Identify which cell holds the provided text, then report its [x, y] central coordinate. 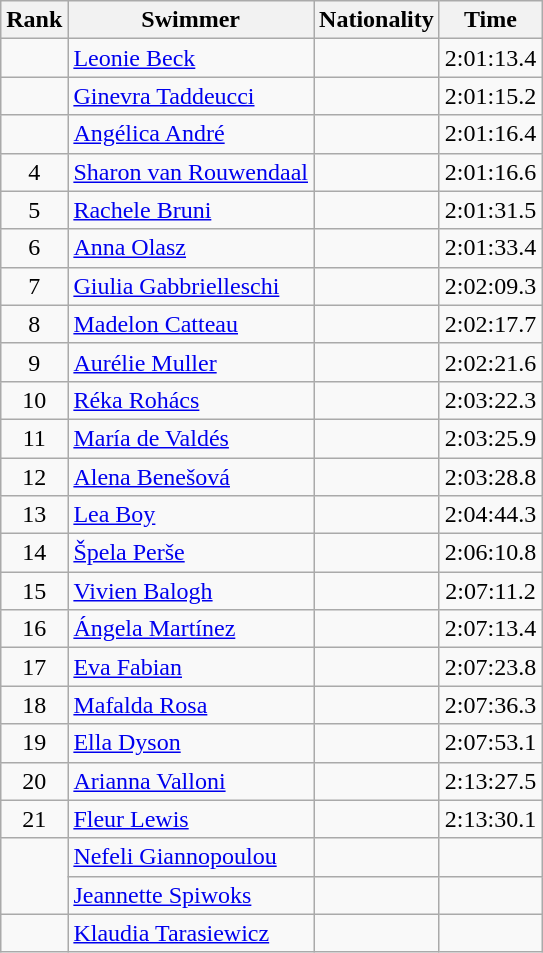
Anna Olasz [191, 248]
María de Valdés [191, 438]
2:01:33.4 [490, 248]
2:07:11.2 [490, 591]
2:07:53.1 [490, 743]
2:03:28.8 [490, 477]
2:03:22.3 [490, 400]
18 [34, 705]
2:01:15.2 [490, 96]
Fleur Lewis [191, 819]
8 [34, 324]
Ángela Martínez [191, 629]
Swimmer [191, 20]
2:01:31.5 [490, 210]
Angélica André [191, 134]
Ginevra Taddeucci [191, 96]
2:02:21.6 [490, 362]
Klaudia Tarasiewicz [191, 933]
5 [34, 210]
Giulia Gabbrielleschi [191, 286]
Nationality [377, 20]
Mafalda Rosa [191, 705]
2:13:30.1 [490, 819]
6 [34, 248]
11 [34, 438]
9 [34, 362]
16 [34, 629]
Nefeli Giannopoulou [191, 857]
2:07:13.4 [490, 629]
Vivien Balogh [191, 591]
13 [34, 515]
2:02:09.3 [490, 286]
15 [34, 591]
Špela Perše [191, 553]
21 [34, 819]
Leonie Beck [191, 58]
Arianna Valloni [191, 781]
19 [34, 743]
Ella Dyson [191, 743]
2:01:16.4 [490, 134]
Time [490, 20]
Réka Rohács [191, 400]
2:07:23.8 [490, 667]
2:13:27.5 [490, 781]
2:03:25.9 [490, 438]
Jeannette Spiwoks [191, 895]
20 [34, 781]
2:06:10.8 [490, 553]
Eva Fabian [191, 667]
12 [34, 477]
2:07:36.3 [490, 705]
7 [34, 286]
2:01:13.4 [490, 58]
Madelon Catteau [191, 324]
Sharon van Rouwendaal [191, 172]
10 [34, 400]
Lea Boy [191, 515]
2:04:44.3 [490, 515]
2:01:16.6 [490, 172]
4 [34, 172]
Rachele Bruni [191, 210]
Rank [34, 20]
Alena Benešová [191, 477]
Aurélie Muller [191, 362]
2:02:17.7 [490, 324]
14 [34, 553]
17 [34, 667]
